Scan for the cell matching the given text and deliver its (X, Y) coordinate at center. 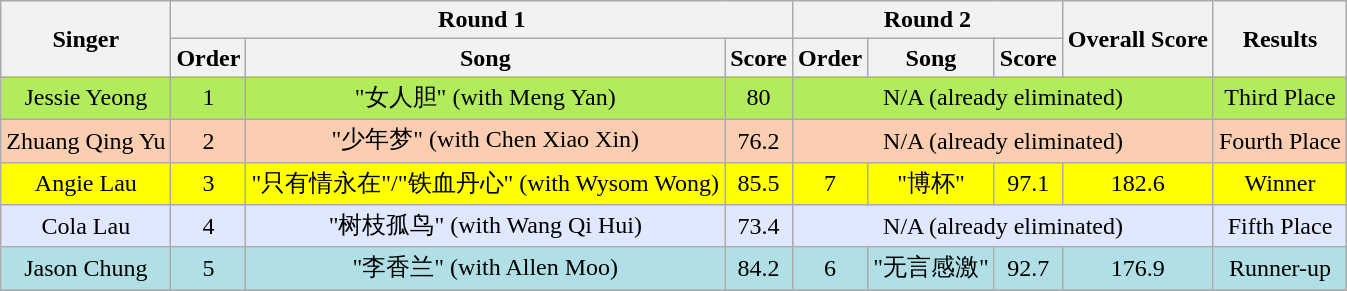
"只有情永在"/"铁血丹心" (with Wysom Wong) (486, 184)
Singer (86, 39)
1 (208, 98)
"李香兰" (with Allen Moo) (486, 268)
Runner-up (1280, 268)
Fifth Place (1280, 226)
Round 1 (482, 20)
85.5 (759, 184)
Jason Chung (86, 268)
80 (759, 98)
Third Place (1280, 98)
Angie Lau (86, 184)
"少年梦" (with Chen Xiao Xin) (486, 140)
3 (208, 184)
"博杯" (932, 184)
5 (208, 268)
Jessie Yeong (86, 98)
"树枝孤鸟" (with Wang Qi Hui) (486, 226)
182.6 (1138, 184)
4 (208, 226)
"女人胆" (with Meng Yan) (486, 98)
Overall Score (1138, 39)
7 (830, 184)
176.9 (1138, 268)
73.4 (759, 226)
Cola Lau (86, 226)
97.1 (1028, 184)
Fourth Place (1280, 140)
Results (1280, 39)
2 (208, 140)
76.2 (759, 140)
92.7 (1028, 268)
Round 2 (928, 20)
Zhuang Qing Yu (86, 140)
84.2 (759, 268)
Winner (1280, 184)
6 (830, 268)
"无言感激" (932, 268)
